Capture the cell that displays the provided text and extract its (X, Y) central coordinate. 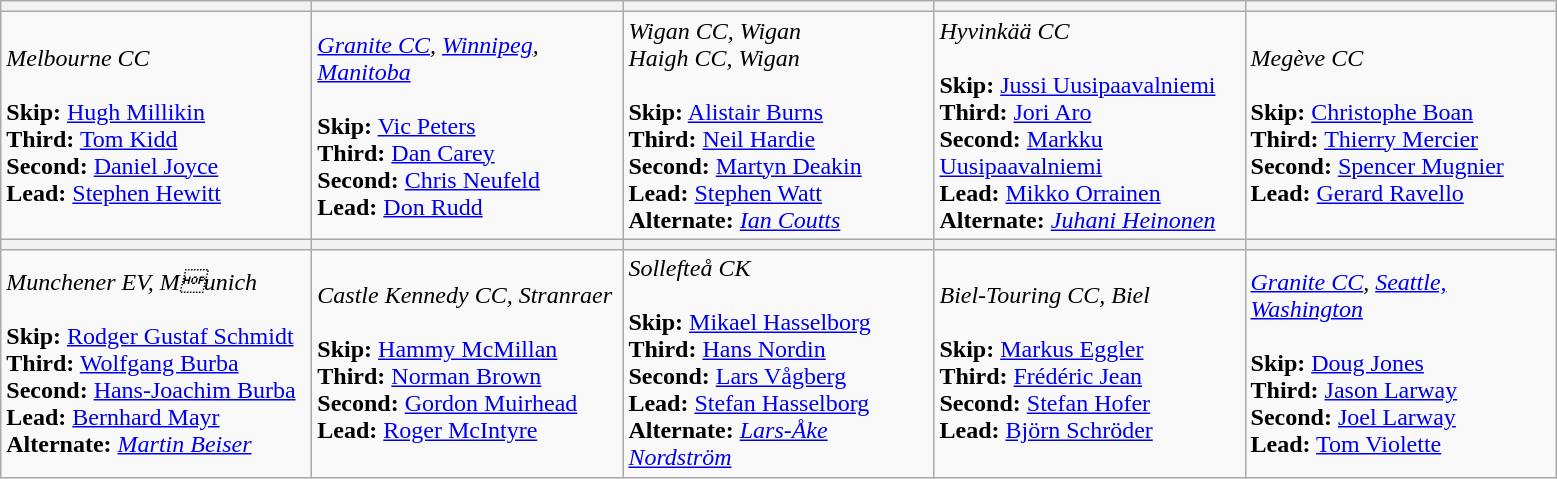
Melbourne CC Skip: Hugh Millikin Third: Tom Kidd Second: Daniel Joyce Lead: Stephen Hewitt (156, 126)
Granite CC, Winnipeg, Manitoba Skip: Vic Peters Third: Dan Carey Second: Chris Neufeld Lead: Don Rudd (468, 126)
Granite CC, Seattle, WashingtonSkip: Doug Jones Third: Jason Larway Second: Joel Larway Lead: Tom Violette (1400, 364)
Sollefteå CKSkip: Mikael Hasselborg Third: Hans Nordin Second: Lars Vågberg Lead: Stefan Hasselborg Alternate: Lars-Åke Nordström (778, 364)
Megève CC Skip: Christophe Boan Third: Thierry Mercier Second: Spencer Mugnier Lead: Gerard Ravello (1400, 126)
Castle Kennedy CC, Stranraer Skip: Hammy McMillan Third: Norman Brown Second: Gordon Muirhead Lead: Roger McIntyre (468, 364)
Biel-Touring CC, Biel Skip: Markus Eggler Third: Frédéric Jean Second: Stefan Hofer Lead: Björn Schröder (1090, 364)
Wigan CC, Wigan Haigh CC, Wigan Skip: Alistair Burns Third: Neil Hardie Second: Martyn Deakin Lead: Stephen Watt Alternate: Ian Coutts (778, 126)
Munchener EV, MunichSkip: Rodger Gustaf Schmidt Third: Wolfgang Burba Second: Hans-Joachim Burba Lead: Bernhard Mayr Alternate: Martin Beiser (156, 364)
Hyvinkää CCSkip: Jussi Uusipaavalniemi Third: Jori Aro Second: Markku Uusipaavalniemi Lead: Mikko Orrainen Alternate: Juhani Heinonen (1090, 126)
